Find where the given text appears and provide that cell's center as [X, Y] coordinate. 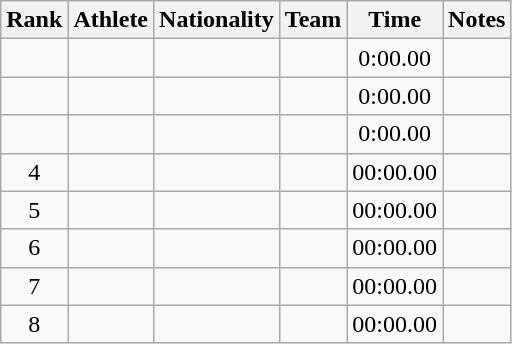
Notes [477, 20]
Time [395, 20]
7 [34, 286]
6 [34, 248]
Athlete [111, 20]
8 [34, 324]
5 [34, 210]
Nationality [217, 20]
Rank [34, 20]
Team [313, 20]
4 [34, 172]
